Determine the (x, y) coordinate at the center of the cell enclosing the given text.  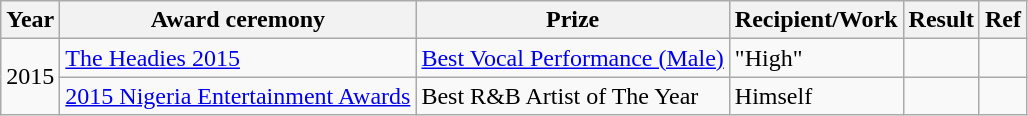
Result (941, 20)
Ref (1002, 20)
Himself (816, 96)
Award ceremony (238, 20)
Best R&B Artist of The Year (572, 96)
Prize (572, 20)
Best Vocal Performance (Male) (572, 58)
2015 (30, 77)
2015 Nigeria Entertainment Awards (238, 96)
Recipient/Work (816, 20)
"High" (816, 58)
The Headies 2015 (238, 58)
Year (30, 20)
